Identify which cell holds the provided text, then report its (x, y) central coordinate. 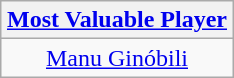
Most Valuable Player (116, 20)
Manu Ginóbili (116, 58)
